Provide the [X, Y] coordinate of the cell's center where the given text is located.  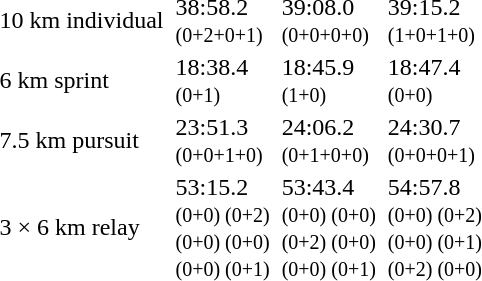
18:38.4(0+1) [222, 80]
24:06.2(0+1+0+0) [328, 140]
18:45.9(1+0) [328, 80]
23:51.3(0+0+1+0) [222, 140]
